Determine the [X, Y] coordinate at the center of the cell enclosing the given text.  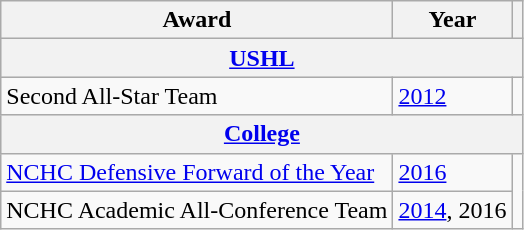
Second All-Star Team [197, 96]
Year [452, 20]
College [262, 134]
NCHC Academic All-Conference Team [197, 210]
2014, 2016 [452, 210]
2012 [452, 96]
Award [197, 20]
2016 [452, 172]
USHL [262, 58]
NCHC Defensive Forward of the Year [197, 172]
